Output the (X, Y) coordinate of the center of the cell containing the given text.  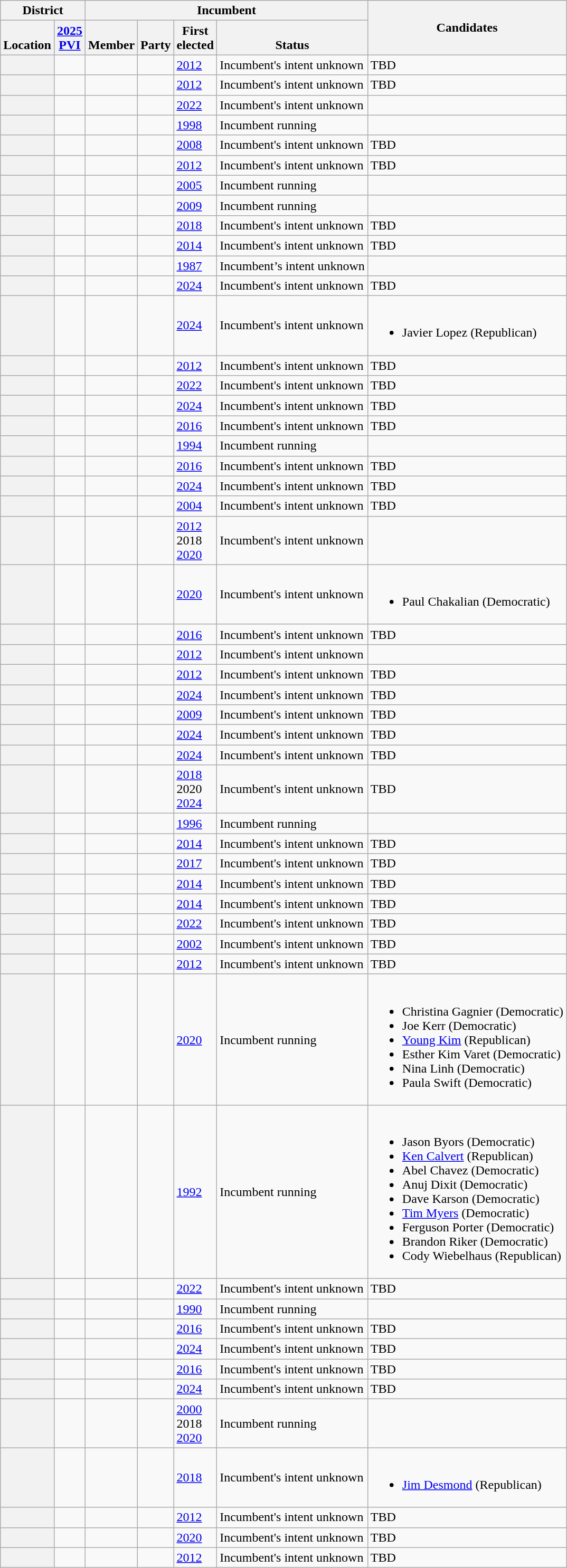
20182020 2024 (195, 789)
Incumbent (227, 11)
1992 (195, 1191)
1990 (195, 1309)
1987 (195, 265)
Paul Chakalian (Democratic) (467, 594)
2005 (195, 185)
Jim Desmond (Republican) (467, 1477)
1998 (195, 125)
1996 (195, 824)
2008 (195, 145)
Christina Gagnier (Democratic)Joe Kerr (Democratic)Young Kim (Republican)Esther Kim Varet (Democratic)Nina Linh (Democratic)Paula Swift (Democratic) (467, 1039)
District (43, 11)
Status (292, 38)
Javier Lopez (Republican) (467, 326)
20002018 2020 (195, 1423)
2004 (195, 506)
Member (112, 38)
2025PVI (70, 38)
Incumbent’s intent unknown (292, 265)
1994 (195, 446)
Candidates (467, 27)
20122018 2020 (195, 540)
Location (27, 38)
Party (156, 38)
2002 (195, 944)
Firstelected (195, 38)
2017 (195, 864)
